From the cell containing the given text, extract its center point as [X, Y] coordinate. 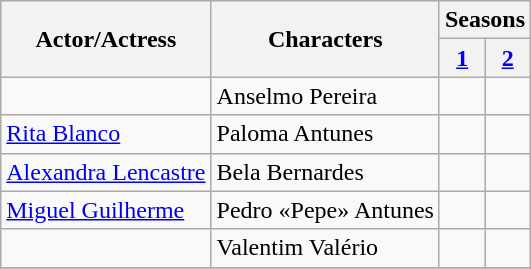
1 [462, 58]
Seasons [484, 20]
Actor/Actress [106, 39]
Alexandra Lencastre [106, 172]
Miguel Guilherme [106, 210]
Rita Blanco [106, 134]
Anselmo Pereira [325, 96]
Pedro «Pepe» Antunes [325, 210]
Bela Bernardes [325, 172]
Valentim Valério [325, 248]
Paloma Antunes [325, 134]
Characters [325, 39]
2 [508, 58]
